Extract the [x, y] coordinate from the center of the cell holding the provided text.  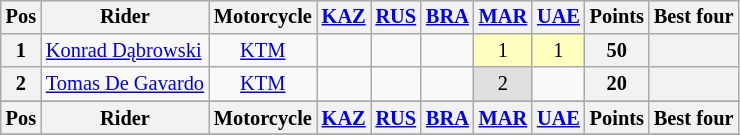
Konrad Dąbrowski [125, 51]
50 [617, 51]
Tomas De Gavardo [125, 84]
20 [617, 84]
